Identify which cell holds the provided text, then report its (X, Y) central coordinate. 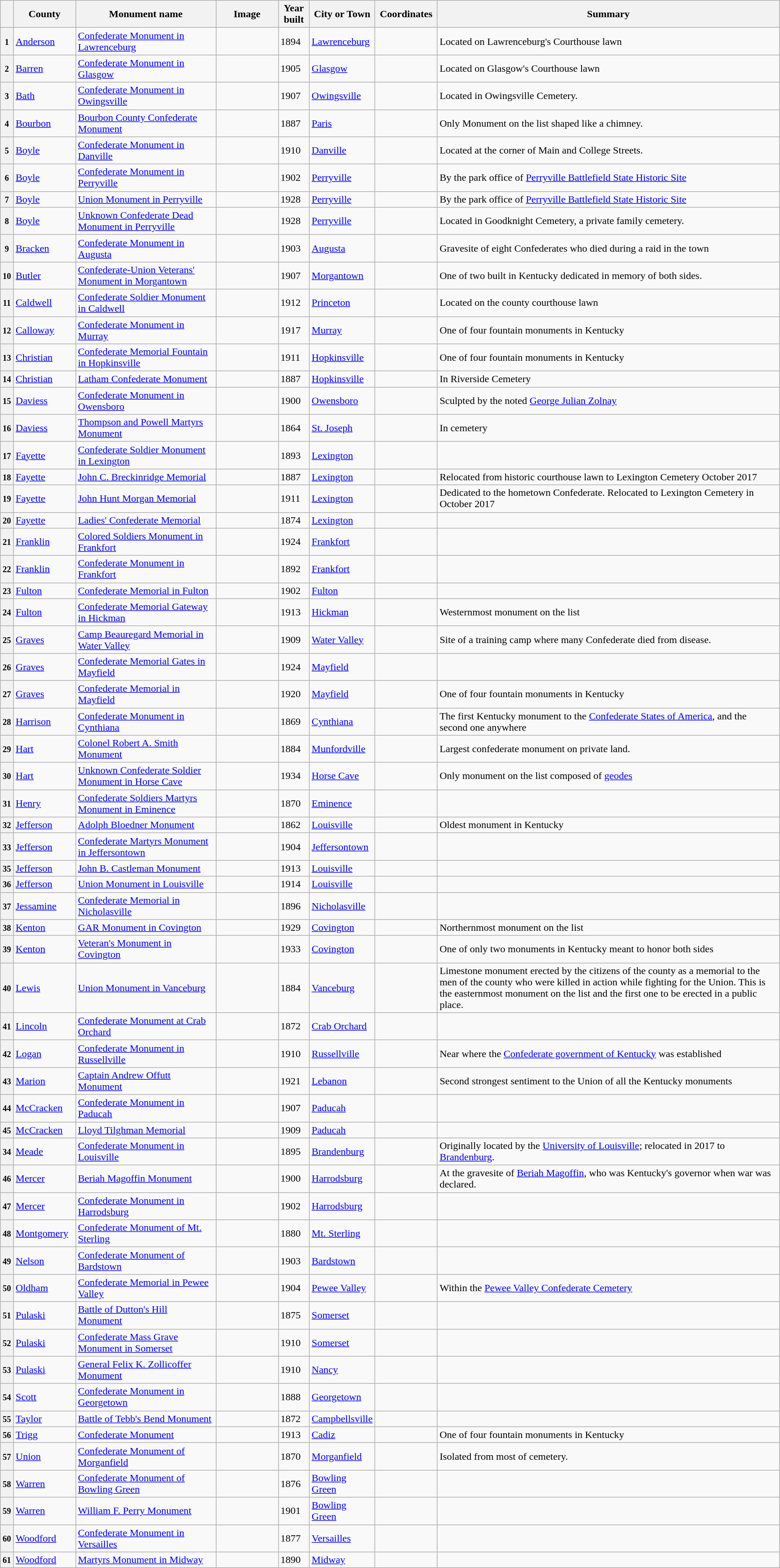
1894 (294, 41)
Confederate Memorial in Fulton (146, 591)
John B. Castleman Monument (146, 868)
Confederate Monument in Versailles (146, 1538)
Confederate Monument in Owensboro (146, 401)
27 (7, 694)
2 (7, 69)
Vanceburg (342, 987)
42 (7, 1054)
Union Monument in Vanceburg (146, 987)
Camp Beauregard Memorial in Water Valley (146, 639)
1869 (294, 721)
1864 (294, 428)
Owensboro (342, 401)
In Riverside Cemetery (608, 379)
1914 (294, 884)
Glasgow (342, 69)
31 (7, 804)
Unknown Confederate Dead Monument in Perryville (146, 221)
Isolated from most of cemetery. (608, 1456)
Caldwell (44, 303)
32 (7, 825)
Trigg (44, 1435)
1917 (294, 330)
Image (247, 14)
Union Monument in Louisville (146, 884)
General Felix K. Zollicoffer Monument (146, 1370)
Calloway (44, 330)
1875 (294, 1315)
Colored Soldiers Monument in Frankfort (146, 542)
Located on Glasgow's Courthouse lawn (608, 69)
1934 (294, 776)
20 (7, 520)
Danville (342, 150)
24 (7, 612)
Augusta (342, 248)
Bourbon County Confederate Monument (146, 123)
Mt. Sterling (342, 1233)
Colonel Robert A. Smith Monument (146, 749)
Gravesite of eight Confederates who died during a raid in the town (608, 248)
Battle of Dutton's Hill Monument (146, 1315)
41 (7, 1026)
Taylor (44, 1419)
Owingsville (342, 96)
Union Monument in Perryville (146, 199)
1895 (294, 1152)
Midway (342, 1560)
City or Town (342, 14)
1912 (294, 303)
Logan (44, 1054)
1876 (294, 1483)
Near where the Confederate government of Kentucky was established (608, 1054)
Only Monument on the list shaped like a chimney. (608, 123)
John Hunt Morgan Memorial (146, 498)
Confederate Monument in Murray (146, 330)
5 (7, 150)
Water Valley (342, 639)
44 (7, 1108)
Monument name (146, 14)
13 (7, 357)
50 (7, 1288)
Lloyd Tilghman Memorial (146, 1130)
15 (7, 401)
Confederate Martyrs Monument in Jeffersontown (146, 847)
49 (7, 1261)
Confederate Soldiers Martyrs Monument in Eminence (146, 804)
Located on Lawrenceburg's Courthouse lawn (608, 41)
Confederate Monument in Glasgow (146, 69)
Henry (44, 804)
Union (44, 1456)
37 (7, 906)
Originally located by the University of Louisville; relocated in 2017 to Brandenburg. (608, 1152)
Nancy (342, 1370)
8 (7, 221)
Oldham (44, 1288)
Montgomery (44, 1233)
Confederate Memorial Gates in Mayfield (146, 667)
Harrison (44, 721)
At the gravesite of Beriah Magoffin, who was Kentucky's governor when war was declared. (608, 1179)
Bath (44, 96)
In cemetery (608, 428)
Veteran's Monument in Covington (146, 949)
4 (7, 123)
Confederate Monument in Lawrenceburg (146, 41)
Scott (44, 1397)
Morganfield (342, 1456)
1896 (294, 906)
One of two built in Kentucky dedicated in memory of both sides. (608, 275)
Horse Cave (342, 776)
Meade (44, 1152)
Lincoln (44, 1026)
26 (7, 667)
1888 (294, 1397)
Site of a training camp where many Confederate died from disease. (608, 639)
Confederate Monument in Danville (146, 150)
Confederate Monument in Paducah (146, 1108)
Confederate Soldier Monument in Lexington (146, 456)
Dedicated to the hometown Confederate. Relocated to Lexington Cemetery in October 2017 (608, 498)
GAR Monument in Covington (146, 927)
7 (7, 199)
Nelson (44, 1261)
Bourbon (44, 123)
Captain Andrew Offutt Monument (146, 1081)
Barren (44, 69)
Sculpted by the noted George Julian Zolnay (608, 401)
Confederate Monument at Crab Orchard (146, 1026)
Located on the county courthouse lawn (608, 303)
1874 (294, 520)
Campbellsville (342, 1419)
57 (7, 1456)
1901 (294, 1511)
35 (7, 868)
Confederate Memorial in Mayfield (146, 694)
Princeton (342, 303)
39 (7, 949)
Ladies' Confederate Memorial (146, 520)
Crab Orchard (342, 1026)
10 (7, 275)
56 (7, 1435)
Versailles (342, 1538)
1880 (294, 1233)
William F. Perry Monument (146, 1511)
36 (7, 884)
6 (7, 178)
38 (7, 927)
43 (7, 1081)
Jeffersontown (342, 847)
Within the Pewee Valley Confederate Cemetery (608, 1288)
Bardstown (342, 1261)
Pewee Valley (342, 1288)
Confederate Memorial in Nicholasville (146, 906)
Cynthiana (342, 721)
1929 (294, 927)
Coordinates (406, 14)
Confederate Monument in Owingsville (146, 96)
48 (7, 1233)
Oldest monument in Kentucky (608, 825)
Munfordville (342, 749)
Located at the corner of Main and College Streets. (608, 150)
County (44, 14)
Lebanon (342, 1081)
Confederate Memorial Gateway in Hickman (146, 612)
25 (7, 639)
John C. Breckinridge Memorial (146, 477)
29 (7, 749)
Eminence (342, 804)
Hickman (342, 612)
21 (7, 542)
9 (7, 248)
Brandenburg (342, 1152)
52 (7, 1342)
Confederate Monument in Harrodsburg (146, 1206)
53 (7, 1370)
Thompson and Powell Martyrs Monument (146, 428)
1933 (294, 949)
Morgantown (342, 275)
One of only two monuments in Kentucky meant to honor both sides (608, 949)
Murray (342, 330)
59 (7, 1511)
Nicholasville (342, 906)
1893 (294, 456)
Confederate Monument in Augusta (146, 248)
Marion (44, 1081)
33 (7, 847)
1 (7, 41)
1890 (294, 1560)
Confederate Monument in Russellville (146, 1054)
Confederate Monument of Mt. Sterling (146, 1233)
3 (7, 96)
Second strongest sentiment to the Union of all the Kentucky monuments (608, 1081)
Adolph Bloedner Monument (146, 825)
18 (7, 477)
40 (7, 987)
28 (7, 721)
Only monument on the list composed of geodes (608, 776)
Lawrenceburg (342, 41)
Anderson (44, 41)
46 (7, 1179)
Northernmost monument on the list (608, 927)
1877 (294, 1538)
1905 (294, 69)
Relocated from historic courthouse lawn to Lexington Cemetery October 2017 (608, 477)
Bracken (44, 248)
60 (7, 1538)
1862 (294, 825)
Lewis (44, 987)
Latham Confederate Monument (146, 379)
Confederate Monument in Georgetown (146, 1397)
16 (7, 428)
Confederate Soldier Monument in Caldwell (146, 303)
22 (7, 569)
47 (7, 1206)
1921 (294, 1081)
55 (7, 1419)
Located in Goodknight Cemetery, a private family cemetery. (608, 221)
Confederate Monument in Perryville (146, 178)
30 (7, 776)
Butler (44, 275)
St. Joseph (342, 428)
1920 (294, 694)
11 (7, 303)
Confederate-Union Veterans' Monument in Morgantown (146, 275)
Confederate Monument of Morganfield (146, 1456)
23 (7, 591)
Unknown Confederate Soldier Monument in Horse Cave (146, 776)
Confederate Monument (146, 1435)
Largest confederate monument on private land. (608, 749)
Westernmost monument on the list (608, 612)
Located in Owingsville Cemetery. (608, 96)
14 (7, 379)
The first Kentucky monument to the Confederate States of America, and the second one anywhere (608, 721)
54 (7, 1397)
61 (7, 1560)
Martyrs Monument in Midway (146, 1560)
Confederate Mass Grave Monument in Somerset (146, 1342)
58 (7, 1483)
Confederate Monument of Bardstown (146, 1261)
12 (7, 330)
Summary (608, 14)
Jessamine (44, 906)
Battle of Tebb's Bend Monument (146, 1419)
1892 (294, 569)
51 (7, 1315)
Year built (294, 14)
17 (7, 456)
Confederate Monument of Bowling Green (146, 1483)
Russellville (342, 1054)
Confederate Monument in Cynthiana (146, 721)
34 (7, 1152)
Confederate Memorial Fountain in Hopkinsville (146, 357)
Confederate Monument in Louisville (146, 1152)
45 (7, 1130)
Beriah Magoffin Monument (146, 1179)
Paris (342, 123)
19 (7, 498)
Confederate Memorial in Pewee Valley (146, 1288)
Cadiz (342, 1435)
Georgetown (342, 1397)
Confederate Monument in Frankfort (146, 569)
